Locate the cell with the specified text and output its [x, y] center coordinate. 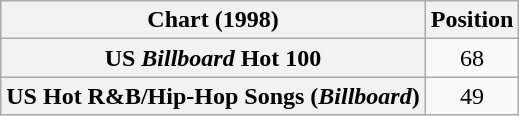
49 [472, 96]
Chart (1998) [213, 20]
68 [472, 58]
US Hot R&B/Hip-Hop Songs (Billboard) [213, 96]
US Billboard Hot 100 [213, 58]
Position [472, 20]
